Find where the given text appears and provide that cell's center as (X, Y) coordinate. 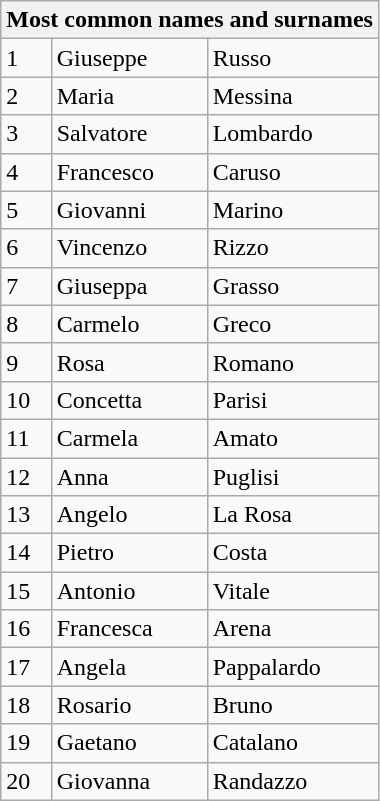
10 (26, 400)
Carmela (129, 438)
Lombardo (292, 134)
16 (26, 629)
Grasso (292, 286)
12 (26, 477)
13 (26, 515)
Messina (292, 96)
5 (26, 210)
Rosario (129, 705)
Angelo (129, 515)
Anna (129, 477)
19 (26, 743)
Antonio (129, 591)
Giuseppe (129, 58)
Francesca (129, 629)
Catalano (292, 743)
20 (26, 781)
6 (26, 248)
4 (26, 172)
Rosa (129, 362)
Vincenzo (129, 248)
3 (26, 134)
7 (26, 286)
Angela (129, 667)
Caruso (292, 172)
2 (26, 96)
14 (26, 553)
Gaetano (129, 743)
1 (26, 58)
Parisi (292, 400)
Pietro (129, 553)
Salvatore (129, 134)
La Rosa (292, 515)
Maria (129, 96)
Randazzo (292, 781)
Bruno (292, 705)
8 (26, 324)
Carmelo (129, 324)
Rizzo (292, 248)
Vitale (292, 591)
Giuseppa (129, 286)
Most common names and surnames (190, 20)
Concetta (129, 400)
Marino (292, 210)
Amato (292, 438)
11 (26, 438)
Russo (292, 58)
15 (26, 591)
Arena (292, 629)
Francesco (129, 172)
Giovanni (129, 210)
Giovanna (129, 781)
17 (26, 667)
Costa (292, 553)
Pappalardo (292, 667)
Puglisi (292, 477)
Romano (292, 362)
18 (26, 705)
Greco (292, 324)
9 (26, 362)
